Extract the (X, Y) coordinate from the center of the cell holding the provided text.  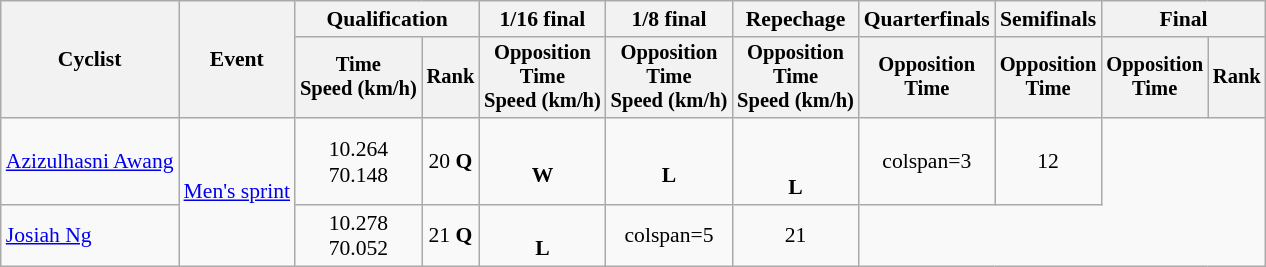
21 Q (451, 236)
21 (796, 236)
Qualification (387, 19)
10.27870.052 (358, 236)
Cyclist (90, 60)
Final (1183, 19)
1/8 final (670, 19)
Azizulhasni Awang (90, 162)
colspan=3 (927, 162)
Men's sprint (238, 192)
12 (1048, 162)
Repechage (796, 19)
W (542, 162)
TimeSpeed (km/h) (358, 78)
colspan=5 (670, 236)
20 Q (451, 162)
Event (238, 60)
1/16 final (542, 19)
Semifinals (1048, 19)
Josiah Ng (90, 236)
Quarterfinals (927, 19)
10.26470.148 (358, 162)
